Pinpoint the cell where the given text exists, returning its [x, y] midpoint coordinate. 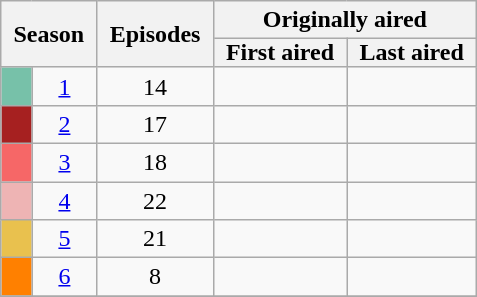
18 [155, 162]
2 [64, 124]
Season [49, 34]
8 [155, 277]
6 [64, 277]
21 [155, 239]
4 [64, 201]
Last aired [412, 53]
14 [155, 86]
1 [64, 86]
17 [155, 124]
22 [155, 201]
3 [64, 162]
Originally aired [344, 20]
Episodes [155, 34]
5 [64, 239]
First aired [280, 53]
